From the cell containing the given text, extract its center point as (x, y) coordinate. 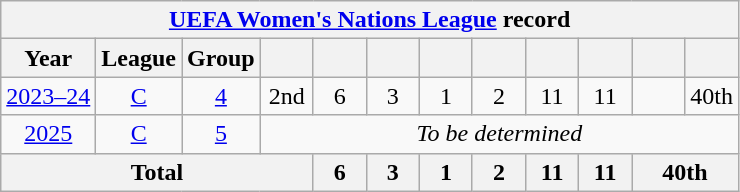
2023–24 (48, 96)
2nd (286, 96)
Total (158, 172)
To be determined (499, 134)
5 (222, 134)
League (139, 58)
4 (222, 96)
Group (222, 58)
2025 (48, 134)
Year (48, 58)
UEFA Women's Nations League record (370, 20)
